Output the [X, Y] coordinate of the center of the cell containing the given text.  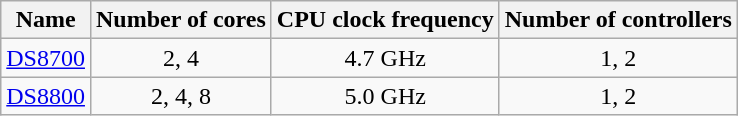
Name [46, 20]
5.0 GHz [385, 96]
Number of controllers [618, 20]
Number of cores [180, 20]
DS8800 [46, 96]
2, 4, 8 [180, 96]
DS8700 [46, 58]
4.7 GHz [385, 58]
CPU clock frequency [385, 20]
2, 4 [180, 58]
